Find where the given text appears and provide that cell's center as [X, Y] coordinate. 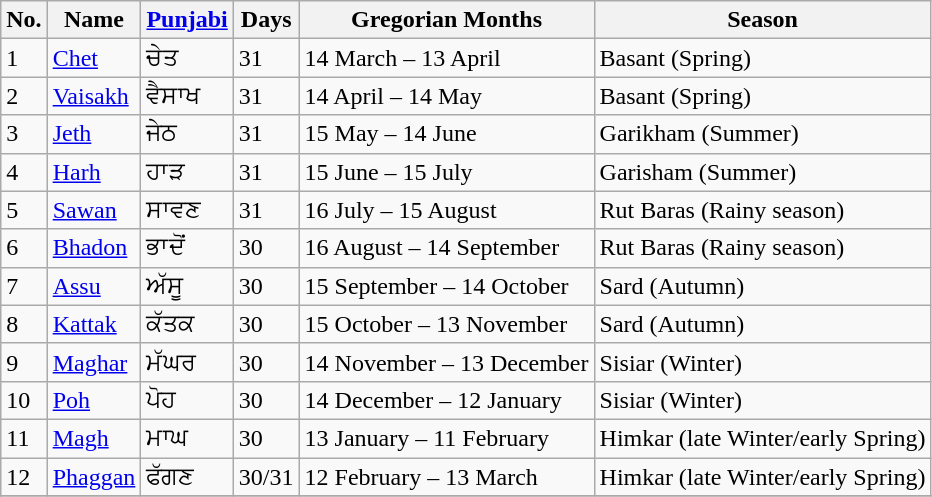
Assu [94, 286]
15 June – 15 July [446, 172]
Chet [94, 58]
ਹਾੜ [187, 172]
ਜੇਠ [187, 134]
Name [94, 20]
ਅੱਸੂ [187, 286]
Days [266, 20]
Poh [94, 400]
15 September – 14 October [446, 286]
14 November – 13 December [446, 362]
2 [24, 96]
6 [24, 248]
Vaisakh [94, 96]
14 December – 12 January [446, 400]
ਭਾਦੋਂ [187, 248]
11 [24, 438]
Bhadon [94, 248]
7 [24, 286]
8 [24, 324]
Gregorian Months [446, 20]
Punjabi [187, 20]
9 [24, 362]
1 [24, 58]
14 April – 14 May [446, 96]
5 [24, 210]
Harh [94, 172]
ਫੱਗਣ [187, 477]
15 May – 14 June [446, 134]
Season [762, 20]
ਮਾਘ [187, 438]
16 July – 15 August [446, 210]
Kattak [94, 324]
ਮੱਘਰ [187, 362]
Sawan [94, 210]
10 [24, 400]
Jeth [94, 134]
ਚੇਤ [187, 58]
Garikham (Summer) [762, 134]
16 August – 14 September [446, 248]
ਸਾਵਣ [187, 210]
ਵੈਸਾਖ [187, 96]
Phaggan [94, 477]
ਕੱਤਕ [187, 324]
Garisham (Summer) [762, 172]
Maghar [94, 362]
14 March – 13 April [446, 58]
12 February – 13 March [446, 477]
3 [24, 134]
Magh [94, 438]
30/31 [266, 477]
12 [24, 477]
No. [24, 20]
4 [24, 172]
13 January – 11 February [446, 438]
15 October – 13 November [446, 324]
ਪੋਹ [187, 400]
